Find where the given text appears and provide that cell's center as (x, y) coordinate. 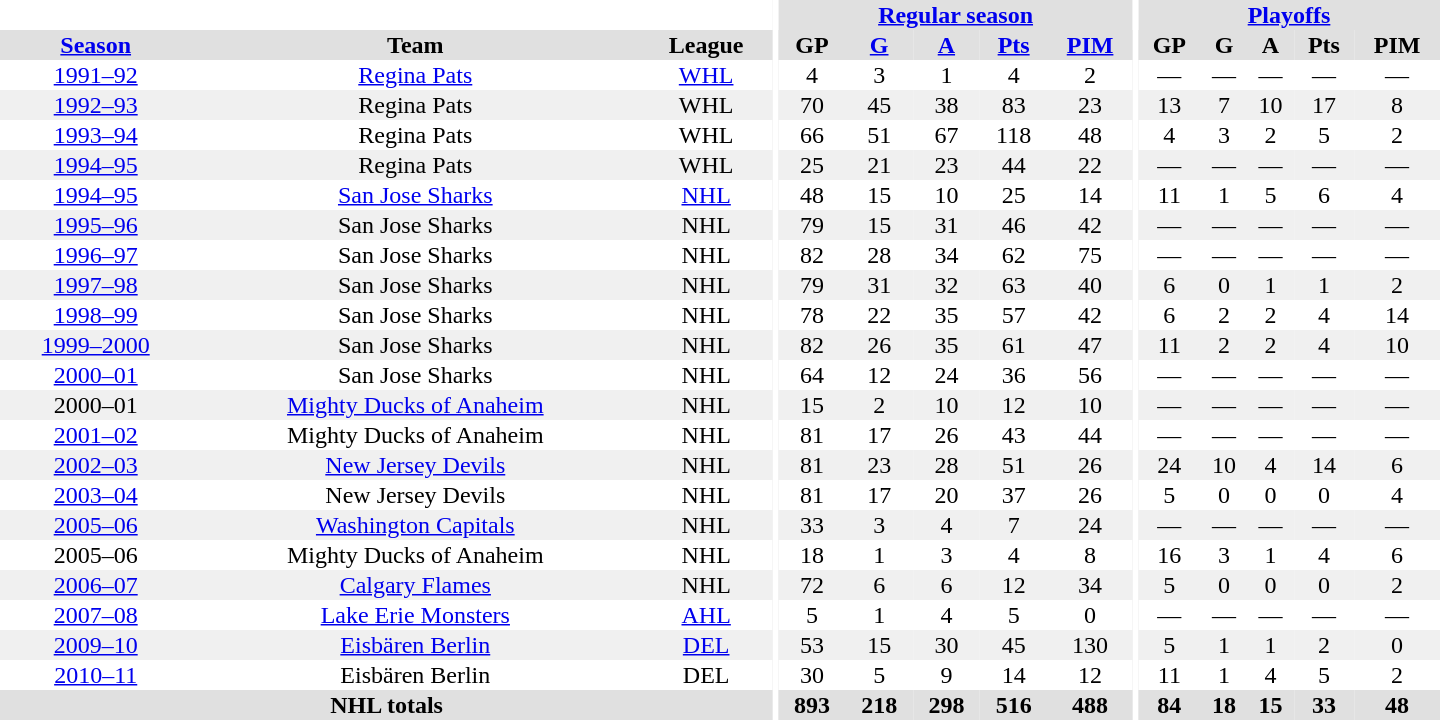
32 (946, 285)
13 (1170, 105)
130 (1090, 645)
21 (880, 165)
Playoffs (1289, 15)
9 (946, 675)
47 (1090, 345)
2002–03 (96, 465)
488 (1090, 705)
League (706, 45)
118 (1014, 135)
63 (1014, 285)
56 (1090, 375)
20 (946, 495)
16 (1170, 555)
2001–02 (96, 435)
53 (812, 645)
1991–92 (96, 75)
64 (812, 375)
298 (946, 705)
2009–10 (96, 645)
37 (1014, 495)
Regular season (956, 15)
38 (946, 105)
Washington Capitals (415, 525)
2010–11 (96, 675)
72 (812, 585)
1995–96 (96, 225)
75 (1090, 255)
2006–07 (96, 585)
Season (96, 45)
1996–97 (96, 255)
78 (812, 315)
43 (1014, 435)
Calgary Flames (415, 585)
Lake Erie Monsters (415, 615)
62 (1014, 255)
61 (1014, 345)
2003–04 (96, 495)
66 (812, 135)
NHL totals (386, 705)
1997–98 (96, 285)
Team (415, 45)
AHL (706, 615)
218 (880, 705)
83 (1014, 105)
1999–2000 (96, 345)
70 (812, 105)
2007–08 (96, 615)
46 (1014, 225)
57 (1014, 315)
36 (1014, 375)
893 (812, 705)
40 (1090, 285)
1998–99 (96, 315)
1993–94 (96, 135)
516 (1014, 705)
84 (1170, 705)
67 (946, 135)
1992–93 (96, 105)
